From the cell containing the given text, extract its center point as (X, Y) coordinate. 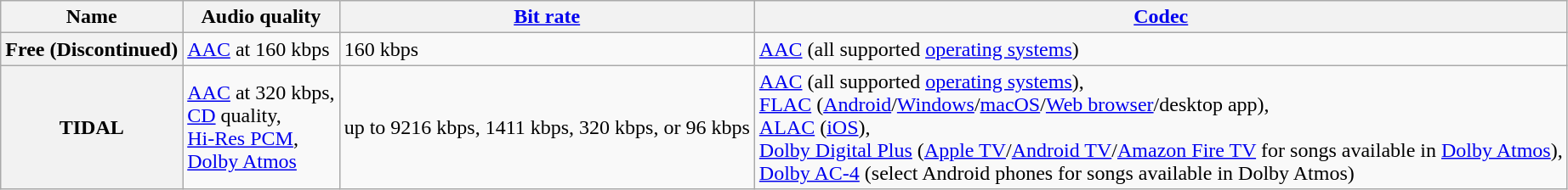
Name (92, 17)
160 kbps (547, 49)
TIDAL (92, 127)
up to 9216 kbps, 1411 kbps, 320 kbps, or 96 kbps (547, 127)
AAC (all supported operating systems) (1161, 49)
AAC at 320 kbps,CD quality, Hi-Res PCM, Dolby Atmos (261, 127)
AAC at 160 kbps (261, 49)
Codec (1161, 17)
Audio quality (261, 17)
Free (Discontinued) (92, 49)
Bit rate (547, 17)
